Return the [x, y] coordinate for the center point of the cell that contains the specified text.  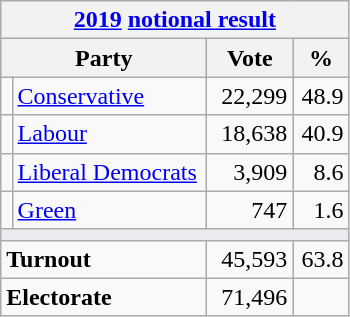
Party [104, 58]
Conservative [110, 96]
8.6 [321, 172]
3,909 [250, 172]
% [321, 58]
1.6 [321, 210]
Labour [110, 134]
63.8 [321, 259]
71,496 [250, 297]
Turnout [104, 259]
Vote [250, 58]
Liberal Democrats [110, 172]
22,299 [250, 96]
40.9 [321, 134]
48.9 [321, 96]
18,638 [250, 134]
Green [110, 210]
45,593 [250, 259]
747 [250, 210]
2019 notional result [175, 20]
Electorate [104, 297]
